Capture the cell that displays the provided text and extract its [x, y] central coordinate. 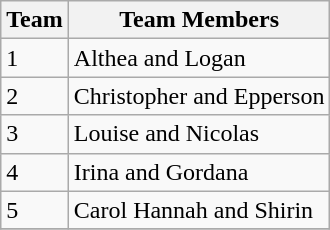
1 [35, 58]
4 [35, 172]
Althea and Logan [199, 58]
Team Members [199, 20]
Irina and Gordana [199, 172]
5 [35, 210]
Carol Hannah and Shirin [199, 210]
Christopher and Epperson [199, 96]
Louise and Nicolas [199, 134]
Team [35, 20]
2 [35, 96]
3 [35, 134]
